Capture the cell that displays the provided text and extract its [x, y] central coordinate. 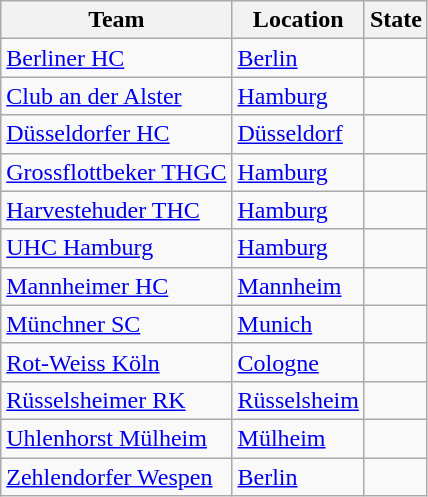
Düsseldorfer HC [116, 134]
Grossflottbeker THGC [116, 172]
Münchner SC [116, 324]
Uhlenhorst Mülheim [116, 438]
Location [298, 20]
Mannheim [298, 286]
Cologne [298, 362]
State [396, 20]
Team [116, 20]
Munich [298, 324]
Rüsselsheim [298, 400]
Düsseldorf [298, 134]
Mannheimer HC [116, 286]
UHC Hamburg [116, 248]
Mülheim [298, 438]
Club an der Alster [116, 96]
Rüsselsheimer RK [116, 400]
Zehlendorfer Wespen [116, 477]
Rot-Weiss Köln [116, 362]
Berliner HC [116, 58]
Harvestehuder THC [116, 210]
